Provide the (x, y) coordinate of the cell's center where the given text is located.  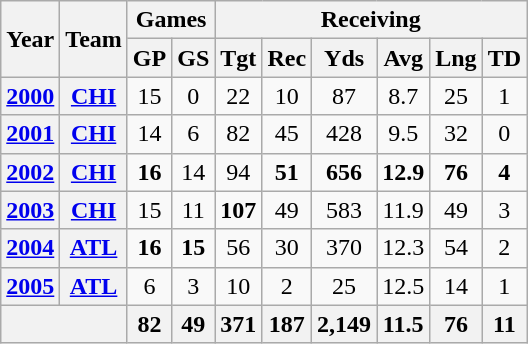
Tgt (238, 58)
12.9 (404, 172)
87 (344, 96)
22 (238, 96)
2004 (30, 248)
2002 (30, 172)
187 (287, 324)
2001 (30, 134)
Year (30, 39)
2000 (30, 96)
45 (287, 134)
51 (287, 172)
TD (504, 58)
Team (94, 39)
54 (456, 248)
32 (456, 134)
Lng (456, 58)
30 (287, 248)
11.9 (404, 210)
Games (170, 20)
371 (238, 324)
370 (344, 248)
107 (238, 210)
11.5 (404, 324)
94 (238, 172)
2005 (30, 286)
656 (344, 172)
8.7 (404, 96)
56 (238, 248)
Yds (344, 58)
428 (344, 134)
583 (344, 210)
2003 (30, 210)
9.5 (404, 134)
GP (149, 58)
GS (194, 58)
Avg (404, 58)
2,149 (344, 324)
Rec (287, 58)
Receiving (371, 20)
12.3 (404, 248)
12.5 (404, 286)
4 (504, 172)
